Provide the (x, y) coordinate of the cell's center where the given text is located.  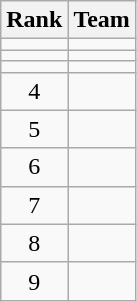
5 (34, 129)
8 (34, 243)
9 (34, 281)
6 (34, 167)
4 (34, 91)
7 (34, 205)
Team (102, 20)
Rank (34, 20)
